Scan for the cell matching the given text and deliver its (x, y) coordinate at center. 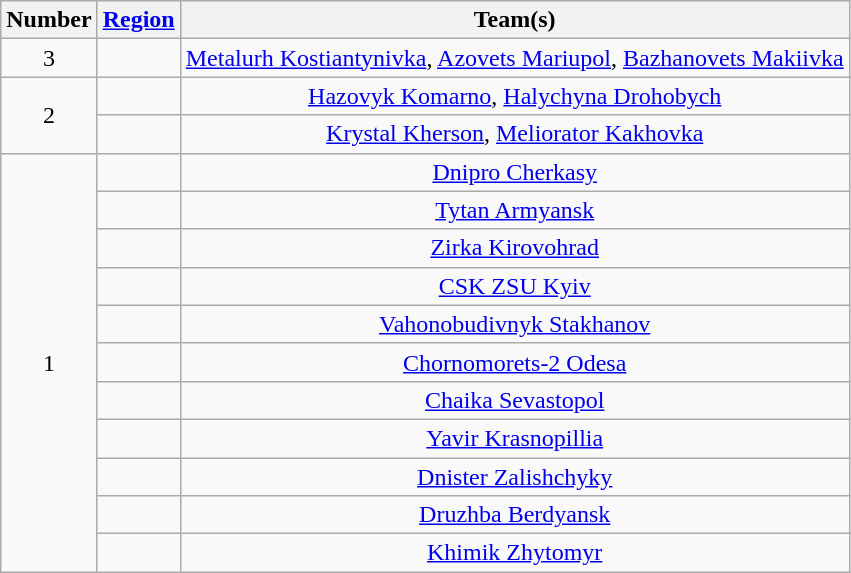
3 (49, 58)
Number (49, 20)
Hazovyk Komarno, Halychyna Drohobych (514, 96)
Region (138, 20)
Metalurh Kostiantynivka, Azovets Mariupol, Bazhanovets Makiivka (514, 58)
Vahonobudivnyk Stakhanov (514, 324)
Krystal Kherson, Meliorator Kakhovka (514, 134)
Khimik Zhytomyr (514, 553)
1 (49, 362)
CSK ZSU Kyiv (514, 286)
Chaika Sevastopol (514, 400)
Zirka Kirovohrad (514, 248)
Druzhba Berdyansk (514, 515)
Tytan Armyansk (514, 210)
Chornomorets-2 Odesa (514, 362)
2 (49, 115)
Team(s) (514, 20)
Dnister Zalishchyky (514, 477)
Dnipro Cherkasy (514, 172)
Yavir Krasnopillia (514, 438)
